From the cell containing the given text, extract its center point as (x, y) coordinate. 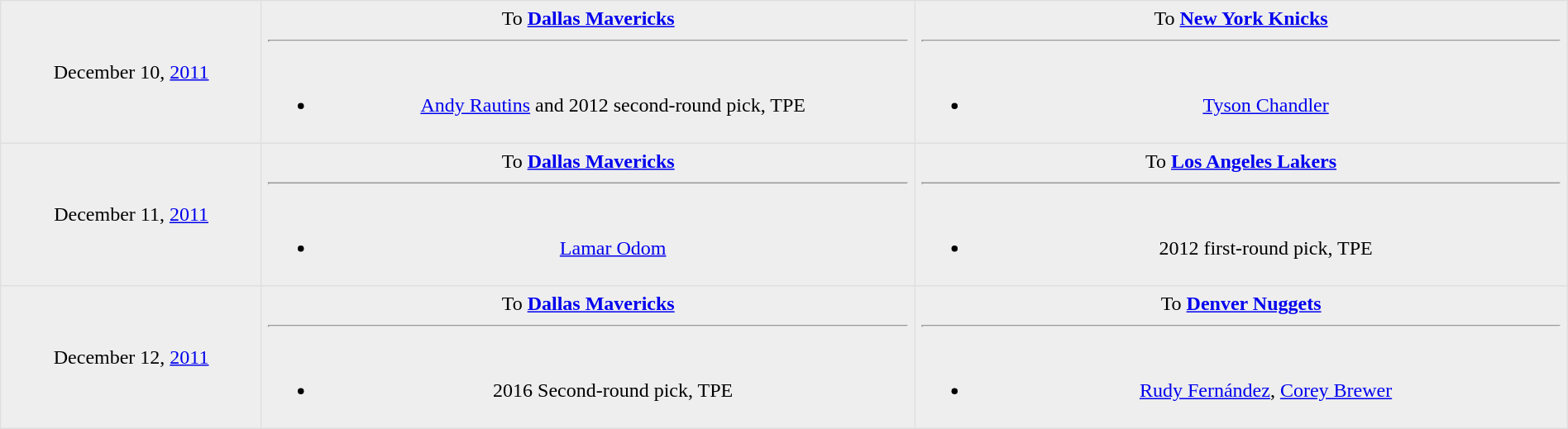
To Dallas Mavericks2016 Second-round pick, TPE (587, 357)
To Los Angeles Lakers2012 first-round pick, TPE (1241, 214)
To Denver NuggetsRudy Fernández, Corey Brewer (1241, 357)
To New York KnicksTyson Chandler (1241, 72)
December 12, 2011 (131, 357)
December 11, 2011 (131, 214)
December 10, 2011 (131, 72)
To Dallas MavericksAndy Rautins and 2012 second-round pick, TPE (587, 72)
To Dallas MavericksLamar Odom (587, 214)
